Detect which cell encompasses the target text, then output its (x, y) center coordinate. 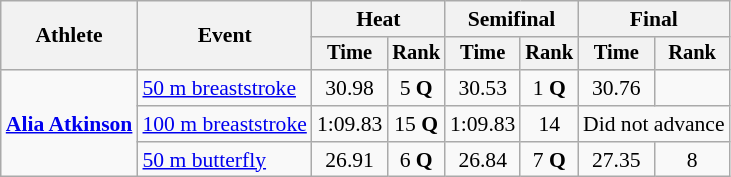
Final (654, 19)
50 m breaststroke (224, 88)
Semifinal (512, 19)
Alia Atkinson (70, 124)
Did not advance (654, 124)
Athlete (70, 36)
100 m breaststroke (224, 124)
30.98 (350, 88)
15 Q (416, 124)
Heat (378, 19)
Event (224, 36)
14 (549, 124)
30.53 (482, 88)
5 Q (416, 88)
1 Q (549, 88)
30.76 (616, 88)
